Return [x, y] of the center of cell containing provided text 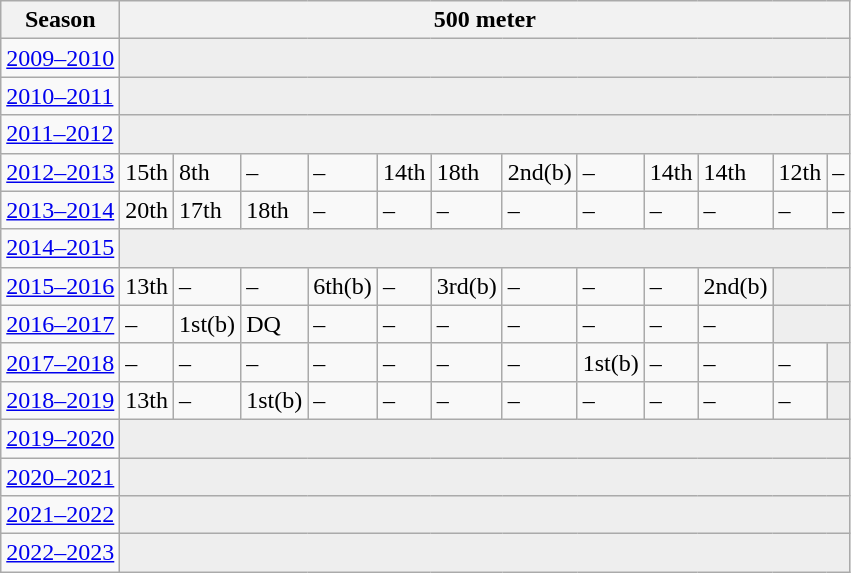
3rd(b) [466, 286]
2015–2016 [60, 286]
2012–2013 [60, 172]
2011–2012 [60, 134]
17th [208, 210]
6th(b) [343, 286]
500 meter [485, 20]
12th [800, 172]
2022–2023 [60, 553]
2018–2019 [60, 400]
DQ [274, 324]
8th [208, 172]
2009–2010 [60, 58]
2010–2011 [60, 96]
2016–2017 [60, 324]
Season [60, 20]
2014–2015 [60, 248]
2019–2020 [60, 438]
2020–2021 [60, 477]
2017–2018 [60, 362]
20th [147, 210]
15th [147, 172]
2013–2014 [60, 210]
2021–2022 [60, 515]
